Find where the given text appears and provide that cell's center as (x, y) coordinate. 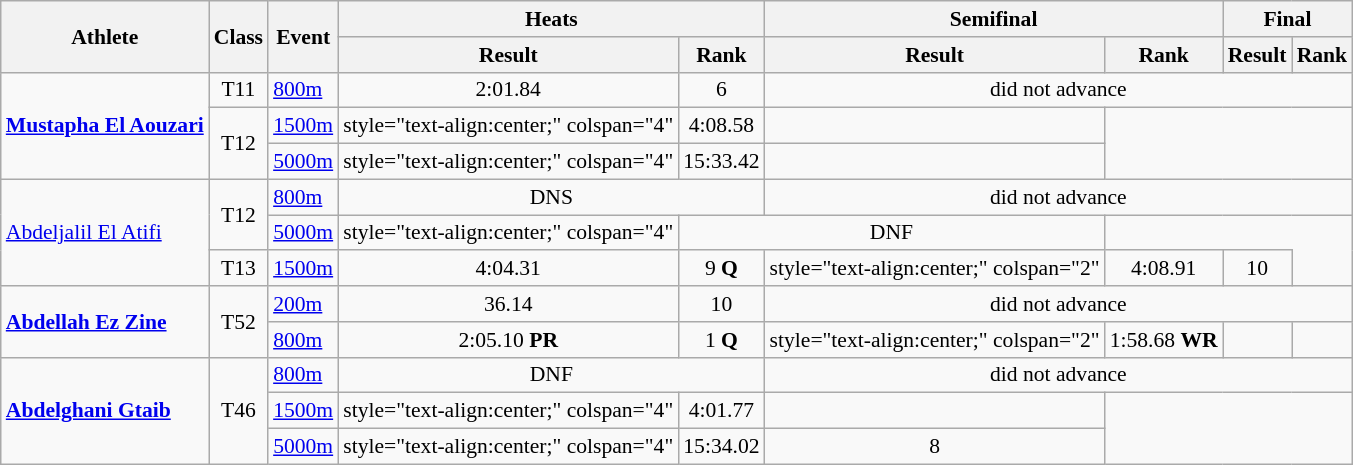
Heats (551, 19)
4:08.58 (721, 126)
DNS (551, 197)
Abdelghani Gtaib (105, 410)
8 (935, 447)
15:34.02 (721, 447)
Final (1288, 19)
Abdellah Ez Zine (105, 322)
4:04.31 (508, 269)
6 (721, 90)
Athlete (105, 36)
4:01.77 (721, 411)
2:01.84 (508, 90)
T11 (238, 90)
Class (238, 36)
1 Q (721, 340)
200m (303, 304)
15:33.42 (721, 162)
9 Q (721, 269)
2:05.10 PR (508, 340)
Semifinal (994, 19)
Event (303, 36)
T13 (238, 269)
4:08.91 (1164, 269)
36.14 (508, 304)
Abdeljalil El Atifi (105, 232)
1:58.68 WR (1164, 340)
Mustapha El Aouzari (105, 126)
T52 (238, 322)
T46 (238, 410)
